Detect which cell encompasses the target text, then output its [X, Y] center coordinate. 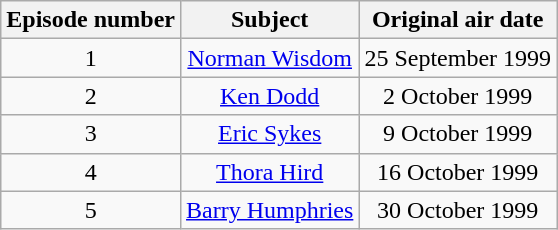
4 [91, 172]
25 September 1999 [458, 58]
Thora Hird [270, 172]
Episode number [91, 20]
3 [91, 134]
1 [91, 58]
5 [91, 210]
9 October 1999 [458, 134]
Barry Humphries [270, 210]
Original air date [458, 20]
Eric Sykes [270, 134]
2 [91, 96]
Ken Dodd [270, 96]
Subject [270, 20]
2 October 1999 [458, 96]
30 October 1999 [458, 210]
16 October 1999 [458, 172]
Norman Wisdom [270, 58]
